Output the (x, y) coordinate of the center of the cell containing the given text.  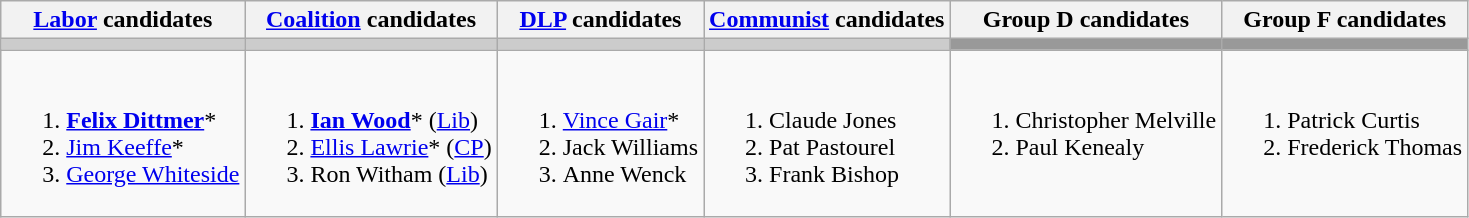
Patrick CurtisFrederick Thomas (1345, 134)
DLP candidates (600, 20)
Communist candidates (827, 20)
Group D candidates (1086, 20)
Ian Wood* (Lib)Ellis Lawrie* (CP)Ron Witham (Lib) (371, 134)
Group F candidates (1345, 20)
Coalition candidates (371, 20)
Vince Gair*Jack WilliamsAnne Wenck (600, 134)
Labor candidates (123, 20)
Christopher MelvillePaul Kenealy (1086, 134)
Claude JonesPat PastourelFrank Bishop (827, 134)
Felix Dittmer*Jim Keeffe*George Whiteside (123, 134)
